Detect which cell encompasses the target text, then output its (X, Y) center coordinate. 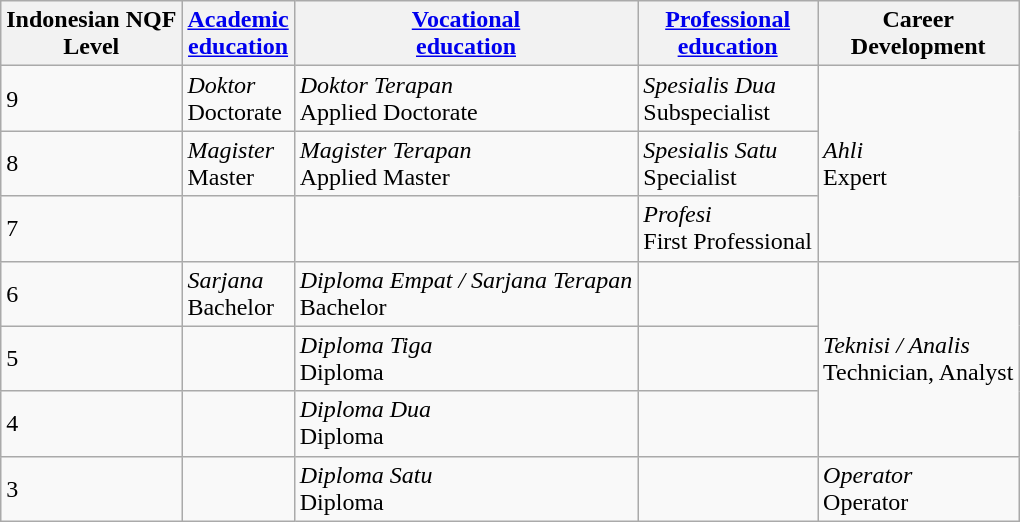
MagisterMaster (238, 164)
Vocationaleducation (466, 34)
Teknisi / AnalisTechnician, Analyst (918, 358)
4 (92, 424)
ProfesiFirst Professional (728, 228)
Diploma DuaDiploma (466, 424)
6 (92, 294)
Magister TerapanApplied Master (466, 164)
Indonesian NQFLevel (92, 34)
DoktorDoctorate (238, 98)
Diploma TigaDiploma (466, 358)
7 (92, 228)
Professionaleducation (728, 34)
9 (92, 98)
Doktor TerapanApplied Doctorate (466, 98)
Diploma SatuDiploma (466, 488)
CareerDevelopment (918, 34)
Academiceducation (238, 34)
SarjanaBachelor (238, 294)
5 (92, 358)
3 (92, 488)
Spesialis SatuSpecialist (728, 164)
Spesialis DuaSubspecialist (728, 98)
Diploma Empat / Sarjana TerapanBachelor (466, 294)
AhliExpert (918, 164)
8 (92, 164)
OperatorOperator (918, 488)
